Find where the given text appears and provide that cell's center as [x, y] coordinate. 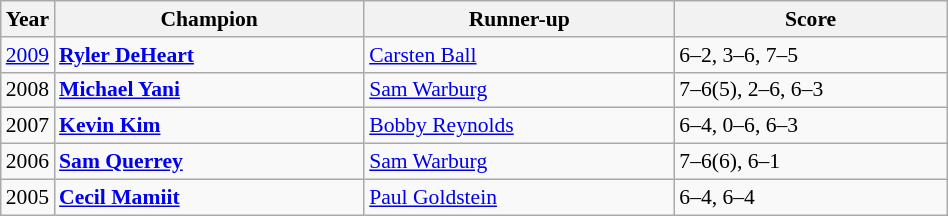
6–2, 3–6, 7–5 [810, 55]
Michael Yani [209, 90]
7–6(5), 2–6, 6–3 [810, 90]
Sam Querrey [209, 162]
Runner-up [519, 19]
2008 [28, 90]
Champion [209, 19]
7–6(6), 6–1 [810, 162]
6–4, 0–6, 6–3 [810, 126]
Score [810, 19]
2009 [28, 55]
Bobby Reynolds [519, 126]
Cecil Mamiit [209, 197]
Kevin Kim [209, 126]
Paul Goldstein [519, 197]
2006 [28, 162]
Year [28, 19]
2007 [28, 126]
6–4, 6–4 [810, 197]
Ryler DeHeart [209, 55]
Carsten Ball [519, 55]
2005 [28, 197]
